Pinpoint the cell where the given text exists, returning its [X, Y] midpoint coordinate. 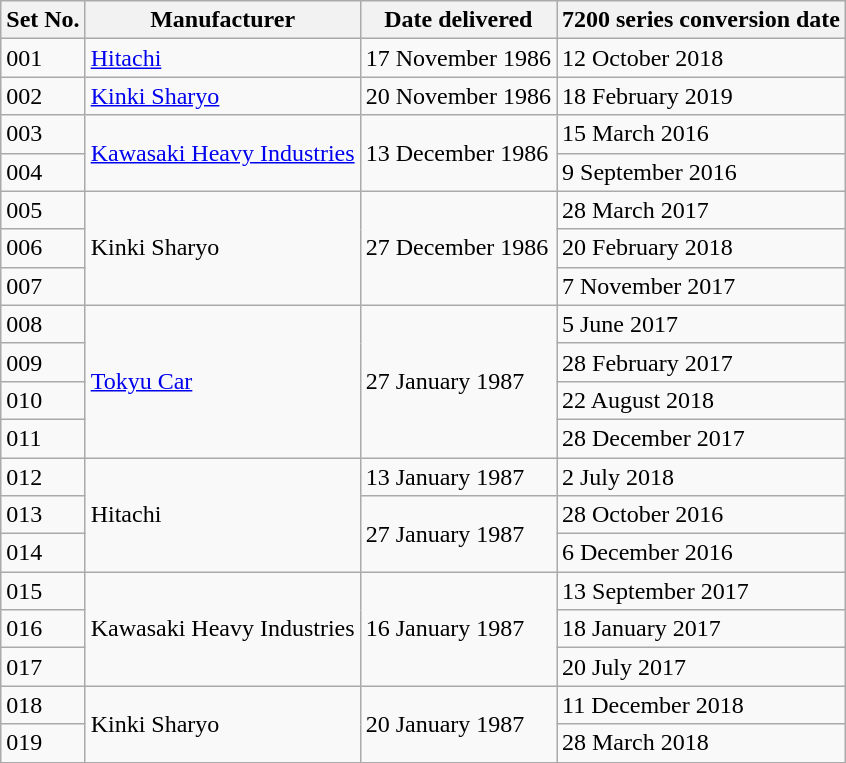
003 [43, 134]
7 November 2017 [700, 286]
016 [43, 629]
28 March 2018 [700, 743]
28 October 2016 [700, 515]
015 [43, 591]
004 [43, 172]
20 February 2018 [700, 248]
28 December 2017 [700, 438]
011 [43, 438]
Set No. [43, 20]
005 [43, 210]
9 September 2016 [700, 172]
16 January 1987 [458, 629]
007 [43, 286]
Tokyu Car [222, 381]
11 December 2018 [700, 705]
006 [43, 248]
010 [43, 400]
12 October 2018 [700, 58]
012 [43, 477]
009 [43, 362]
008 [43, 324]
6 December 2016 [700, 553]
013 [43, 515]
28 March 2017 [700, 210]
Date delivered [458, 20]
18 February 2019 [700, 96]
28 February 2017 [700, 362]
Manufacturer [222, 20]
27 December 1986 [458, 248]
019 [43, 743]
7200 series conversion date [700, 20]
13 September 2017 [700, 591]
001 [43, 58]
17 November 1986 [458, 58]
13 January 1987 [458, 477]
20 July 2017 [700, 667]
2 July 2018 [700, 477]
20 November 1986 [458, 96]
017 [43, 667]
20 January 1987 [458, 724]
22 August 2018 [700, 400]
018 [43, 705]
014 [43, 553]
13 December 1986 [458, 153]
002 [43, 96]
15 March 2016 [700, 134]
18 January 2017 [700, 629]
5 June 2017 [700, 324]
